Determine the [x, y] coordinate at the center of the cell enclosing the given text.  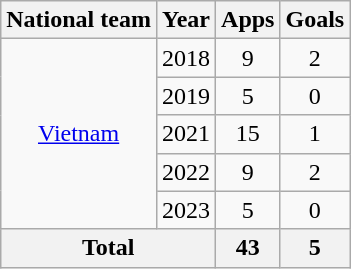
43 [248, 248]
1 [315, 134]
2021 [186, 134]
Year [186, 20]
Total [108, 248]
2019 [186, 96]
Vietnam [79, 134]
15 [248, 134]
Apps [248, 20]
2022 [186, 172]
Goals [315, 20]
2023 [186, 210]
2018 [186, 58]
National team [79, 20]
